Output the (X, Y) coordinate of the center of the cell containing the given text.  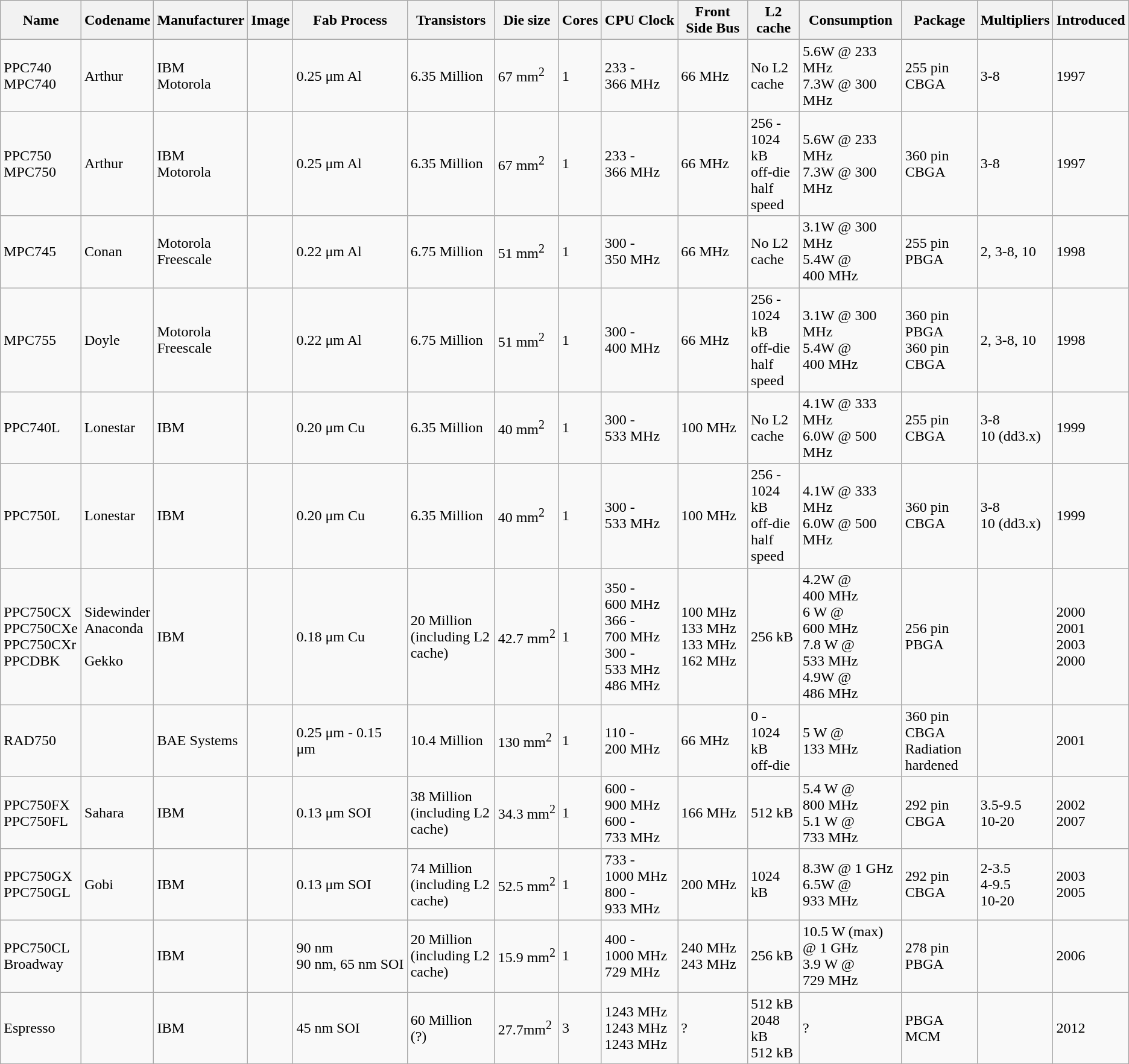
Consumption (851, 20)
Sahara (118, 813)
110 - 200 MHz (639, 740)
0.25 μm - 0.15 μm (350, 740)
0.18 μm Cu (350, 637)
15.9 mm2 (527, 956)
CPU Clock (639, 20)
Codename (118, 20)
2001 (1090, 740)
5.4 W @ 800 MHz5.1 W @ 733 MHz (851, 813)
Fab Process (350, 20)
45 nm SOI (350, 1028)
MPC745 (41, 252)
60 Million (?) (451, 1028)
2-3.54-9.510-20 (1015, 884)
Gobi (118, 884)
34.3 mm2 (527, 813)
Doyle (118, 340)
10.5 W (max) @ 1 GHz3.9 W @ 729 MHz (851, 956)
2006 (1090, 956)
PPC740MPC740 (41, 76)
400 - 1000 MHz729 MHz (639, 956)
1024 kB (774, 884)
90 nm90 nm, 65 nm SOI (350, 956)
Front Side Bus (713, 20)
Image (270, 20)
733 - 1000 MHz800 - 933 MHz (639, 884)
Conan (118, 252)
10.4 Million (451, 740)
130 mm2 (527, 740)
Transistors (451, 20)
8.3W @ 1 GHz6.5W @ 933 MHz (851, 884)
350 - 600 MHz366 - 700 MHz300 - 533 MHz486 MHz (639, 637)
100 MHz133 MHz133 MHz162 MHz (713, 637)
3.5-9.510-20 (1015, 813)
PPC750CXPPC750CXePPC750CXrPPCDBK (41, 637)
Name (41, 20)
360 pin PBGA360 pin CBGA (940, 340)
RAD750 (41, 740)
Introduced (1090, 20)
256 pin PBGA (940, 637)
BAE Systems (201, 740)
52.5 mm2 (527, 884)
1243 MHz1243 MHz1243 MHz (639, 1028)
27.7mm2 (527, 1028)
240 MHz 243 MHz (713, 956)
PPC750MPC750 (41, 164)
Cores (580, 20)
2012 (1090, 1028)
38 Million(including L2 cache) (451, 813)
3 (580, 1028)
Package (940, 20)
PPC750GXPPC750GL (41, 884)
255 pin PBGA (940, 252)
300 - 400 MHz (639, 340)
MPC755 (41, 340)
4.2W @ 400 MHz6 W @ 600 MHz7.8 W @ 533 MHz4.9W @ 486 MHz (851, 637)
PPC740L (41, 428)
512 kB (774, 813)
74 Million(including L2 cache) (451, 884)
512 kB2048 kB512 kB (774, 1028)
Manufacturer (201, 20)
166 MHz (713, 813)
360 pin CBGARadiation hardened (940, 740)
42.7 mm2 (527, 637)
Die size (527, 20)
300 - 350 MHz (639, 252)
200 MHz (713, 884)
278 pin PBGA (940, 956)
L2 cache (774, 20)
Espresso (41, 1028)
20022007 (1090, 813)
Multipliers (1015, 20)
600 - 900 MHz600 - 733 MHz (639, 813)
PPC750FXPPC750FL (41, 813)
2000200120032000 (1090, 637)
PPC750L (41, 516)
20032005 (1090, 884)
PBGA MCM (940, 1028)
PPC750CLBroadway (41, 956)
0 - 1024 kBoff-die (774, 740)
SidewinderAnacondaGekko (118, 637)
5 W @ 133 MHz (851, 740)
